Capture the cell that displays the provided text and extract its (X, Y) central coordinate. 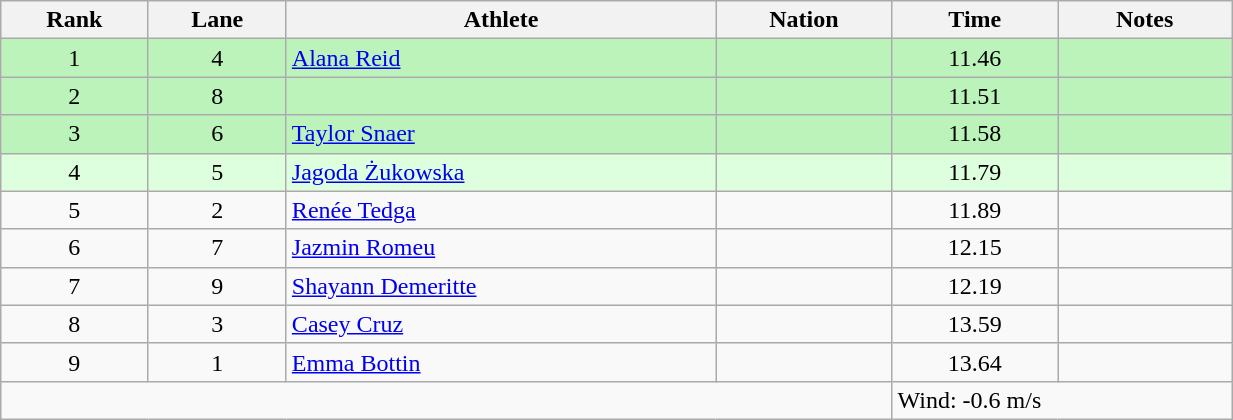
Shayann Demeritte (500, 286)
11.89 (975, 210)
Nation (804, 20)
Wind: -0.6 m/s (1062, 400)
12.15 (975, 248)
12.19 (975, 286)
Alana Reid (500, 58)
Lane (217, 20)
Notes (1145, 20)
Jazmin Romeu (500, 248)
11.79 (975, 172)
Athlete (500, 20)
13.64 (975, 362)
11.51 (975, 96)
Renée Tedga (500, 210)
Jagoda Żukowska (500, 172)
11.46 (975, 58)
13.59 (975, 324)
Time (975, 20)
Casey Cruz (500, 324)
Taylor Snaer (500, 134)
11.58 (975, 134)
Rank (74, 20)
Emma Bottin (500, 362)
